Provide the [x, y] coordinate of the cell's center where the given text is located.  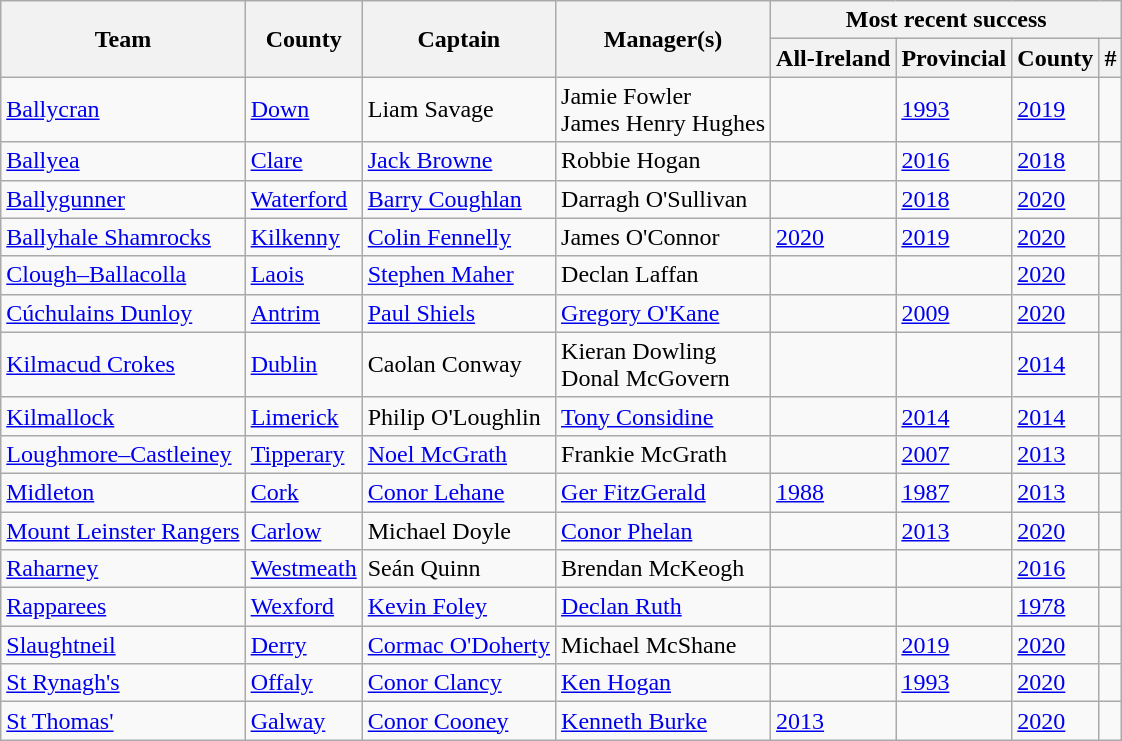
Ger FitzGerald [664, 492]
Tony Considine [664, 416]
Carlow [304, 531]
Kieran DowlingDonal McGovern [664, 364]
Raharney [123, 569]
Declan Laffan [664, 275]
Seán Quinn [458, 569]
Darragh O'Sullivan [664, 199]
Antrim [304, 313]
Kilmacud Crokes [123, 364]
Dublin [304, 364]
Limerick [304, 416]
Slaughtneil [123, 645]
Wexford [304, 607]
Philip O'Loughlin [458, 416]
Ballyhale Shamrocks [123, 237]
James O'Connor [664, 237]
Michael Doyle [458, 531]
Gregory O'Kane [664, 313]
Laois [304, 275]
Down [304, 110]
Kilmallock [123, 416]
Ken Hogan [664, 683]
Midleton [123, 492]
Team [123, 39]
Barry Coughlan [458, 199]
Caolan Conway [458, 364]
Robbie Hogan [664, 161]
Conor Lehane [458, 492]
Colin Fennelly [458, 237]
Jamie FowlerJames Henry Hughes [664, 110]
Most recent success [946, 20]
Clare [304, 161]
Loughmore–Castleiney [123, 454]
Captain [458, 39]
Mount Leinster Rangers [123, 531]
Rapparees [123, 607]
Noel McGrath [458, 454]
Conor Phelan [664, 531]
Clough–Ballacolla [123, 275]
Declan Ruth [664, 607]
Galway [304, 721]
Derry [304, 645]
2009 [954, 313]
Stephen Maher [458, 275]
1987 [954, 492]
Cúchulains Dunloy [123, 313]
Offaly [304, 683]
Liam Savage [458, 110]
Michael McShane [664, 645]
Kilkenny [304, 237]
All-Ireland [834, 58]
St Rynagh's [123, 683]
# [1110, 58]
Ballycran [123, 110]
Paul Shiels [458, 313]
Conor Cooney [458, 721]
Jack Browne [458, 161]
Frankie McGrath [664, 454]
Conor Clancy [458, 683]
Brendan McKeogh [664, 569]
Kevin Foley [458, 607]
Waterford [304, 199]
Cork [304, 492]
Kenneth Burke [664, 721]
Manager(s) [664, 39]
Ballygunner [123, 199]
Provincial [954, 58]
Cormac O'Doherty [458, 645]
2007 [954, 454]
1978 [1056, 607]
1988 [834, 492]
Tipperary [304, 454]
Ballyea [123, 161]
St Thomas' [123, 721]
Westmeath [304, 569]
